Output the (x, y) coordinate of the center of the cell containing the given text.  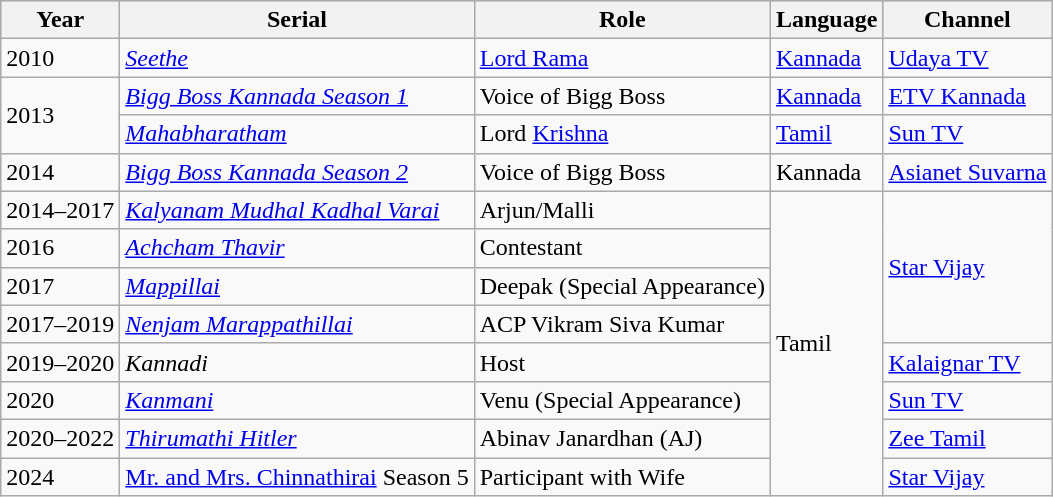
Udaya TV (968, 58)
2017 (60, 286)
Mappillai (297, 286)
ETV Kannada (968, 96)
Seethe (297, 58)
Lord Rama (622, 58)
Lord Krishna (622, 134)
2019–2020 (60, 362)
Kanmani (297, 400)
Arjun/Malli (622, 210)
2024 (60, 477)
Contestant (622, 248)
2010 (60, 58)
ACP Vikram Siva Kumar (622, 324)
Bigg Boss Kannada Season 2 (297, 172)
Participant with Wife (622, 477)
Language (826, 20)
Channel (968, 20)
Kannadi (297, 362)
Role (622, 20)
Deepak (Special Appearance) (622, 286)
Nenjam Marappathillai (297, 324)
Kalaignar TV (968, 362)
Mahabharatham (297, 134)
Achcham Thavir (297, 248)
Serial (297, 20)
Kalyanam Mudhal Kadhal Varai (297, 210)
Zee Tamil (968, 438)
2020–2022 (60, 438)
Bigg Boss Kannada Season 1 (297, 96)
2017–2019 (60, 324)
Host (622, 362)
Abinav Janardhan (AJ) (622, 438)
Venu (Special Appearance) (622, 400)
Year (60, 20)
2016 (60, 248)
Asianet Suvarna (968, 172)
Mr. and Mrs. Chinnathirai Season 5 (297, 477)
2014–2017 (60, 210)
2014 (60, 172)
2020 (60, 400)
2013 (60, 115)
Thirumathi Hitler (297, 438)
